Provide the [X, Y] coordinate of the cell's center where the given text is located.  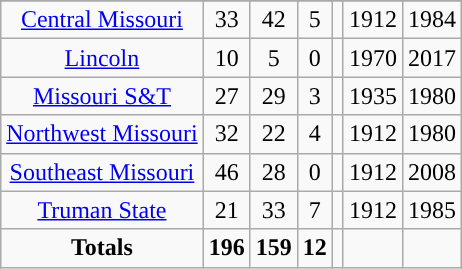
46 [226, 172]
22 [274, 134]
29 [274, 96]
1970 [372, 58]
1984 [432, 20]
3 [314, 96]
28 [274, 172]
2017 [432, 58]
42 [274, 20]
12 [314, 248]
2008 [432, 172]
21 [226, 210]
32 [226, 134]
Central Missouri [102, 20]
Lincoln [102, 58]
4 [314, 134]
Missouri S&T [102, 96]
10 [226, 58]
Northwest Missouri [102, 134]
159 [274, 248]
1985 [432, 210]
Truman State [102, 210]
1935 [372, 96]
27 [226, 96]
7 [314, 210]
196 [226, 248]
Totals [102, 248]
Southeast Missouri [102, 172]
